Find where the given text appears and provide that cell's center as [X, Y] coordinate. 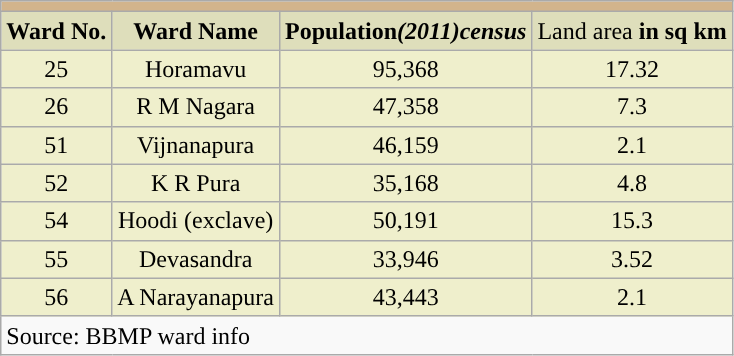
26 [56, 107]
43,443 [405, 297]
A Narayanapura [196, 297]
46,159 [405, 145]
52 [56, 183]
Land area in sq km [632, 31]
33,946 [405, 259]
17.32 [632, 69]
47,358 [405, 107]
25 [56, 69]
54 [56, 221]
51 [56, 145]
4.8 [632, 183]
7.3 [632, 107]
50,191 [405, 221]
Source: BBMP ward info [367, 335]
Devasandra [196, 259]
Hoodi (exclave) [196, 221]
15.3 [632, 221]
56 [56, 297]
35,168 [405, 183]
Ward No. [56, 31]
55 [56, 259]
Population(2011)census [405, 31]
R M Nagara [196, 107]
Vijnanapura [196, 145]
K R Pura [196, 183]
3.52 [632, 259]
95,368 [405, 69]
Horamavu [196, 69]
Ward Name [196, 31]
